Return the [x, y] coordinate for the center point of the cell that contains the specified text.  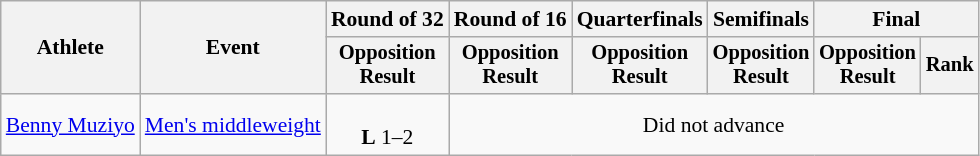
Men's middleweight [233, 124]
Did not advance [714, 124]
Round of 32 [388, 19]
Round of 16 [510, 19]
Final [896, 19]
Rank [950, 66]
L 1–2 [388, 124]
Athlete [70, 48]
Semifinals [762, 19]
Benny Muziyo [70, 124]
Quarterfinals [640, 19]
Event [233, 48]
